Return (X, Y) of the center of cell containing provided text 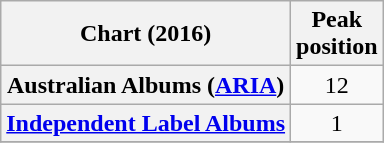
Peakposition (337, 34)
Chart (2016) (146, 34)
12 (337, 85)
Australian Albums (ARIA) (146, 85)
1 (337, 123)
Independent Label Albums (146, 123)
